Search for the cell housing the specified text and yield its [x, y] center coordinate. 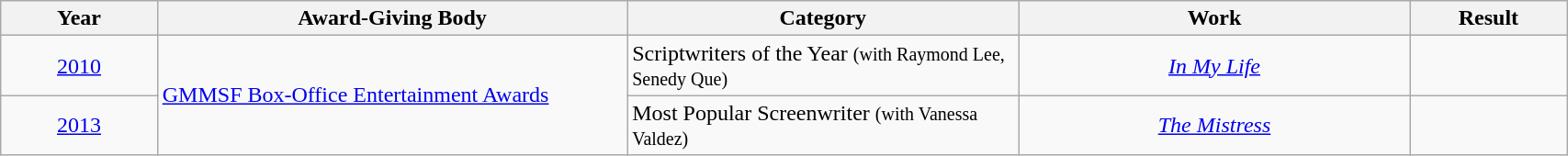
Scriptwriters of the Year (with Raymond Lee, Senedy Que) [823, 66]
The Mistress [1214, 125]
2013 [79, 125]
Work [1214, 18]
Result [1488, 18]
In My Life [1214, 66]
GMMSF Box-Office Entertainment Awards [391, 95]
Most Popular Screenwriter (with Vanessa Valdez) [823, 125]
2010 [79, 66]
Year [79, 18]
Award-Giving Body [391, 18]
Category [823, 18]
